Pinpoint the cell where the given text exists, returning its [x, y] midpoint coordinate. 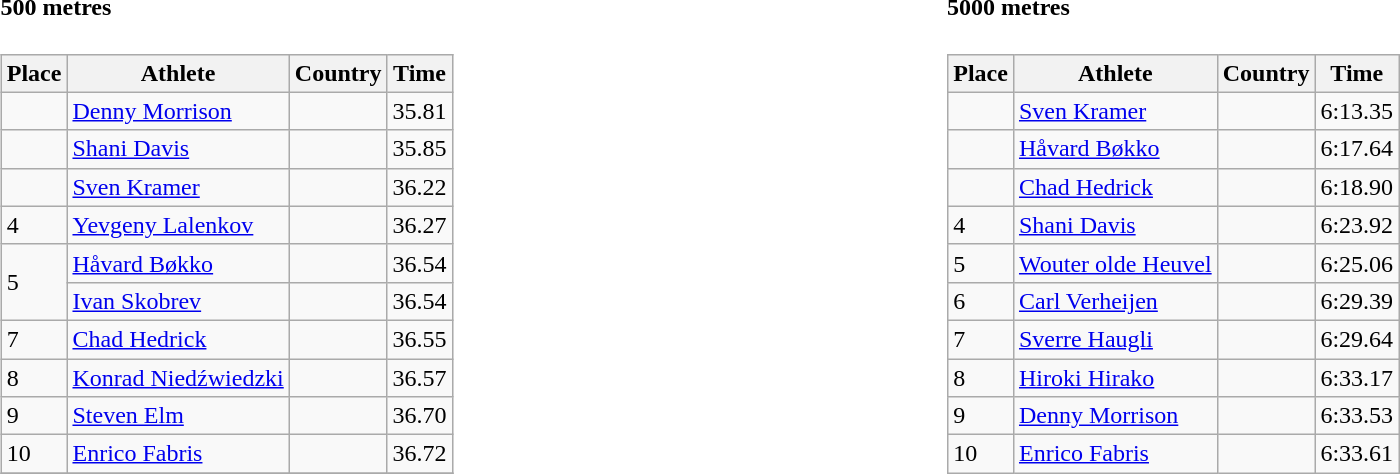
36.72 [420, 454]
36.57 [420, 378]
Yevgeny Lalenkov [178, 225]
6 [981, 301]
6:18.90 [1357, 187]
36.27 [420, 225]
36.22 [420, 187]
6:13.35 [1357, 111]
Steven Elm [178, 416]
35.81 [420, 111]
36.70 [420, 416]
6:33.61 [1357, 454]
36.55 [420, 339]
6:25.06 [1357, 263]
6:29.39 [1357, 301]
35.85 [420, 149]
6:29.64 [1357, 339]
Wouter olde Heuvel [1115, 263]
Hiroki Hirako [1115, 378]
Carl Verheijen [1115, 301]
Sverre Haugli [1115, 339]
Konrad Niedźwiedzki [178, 378]
6:23.92 [1357, 225]
6:33.53 [1357, 416]
6:17.64 [1357, 149]
6:33.17 [1357, 378]
Ivan Skobrev [178, 301]
